Capture the cell that displays the provided text and extract its [X, Y] central coordinate. 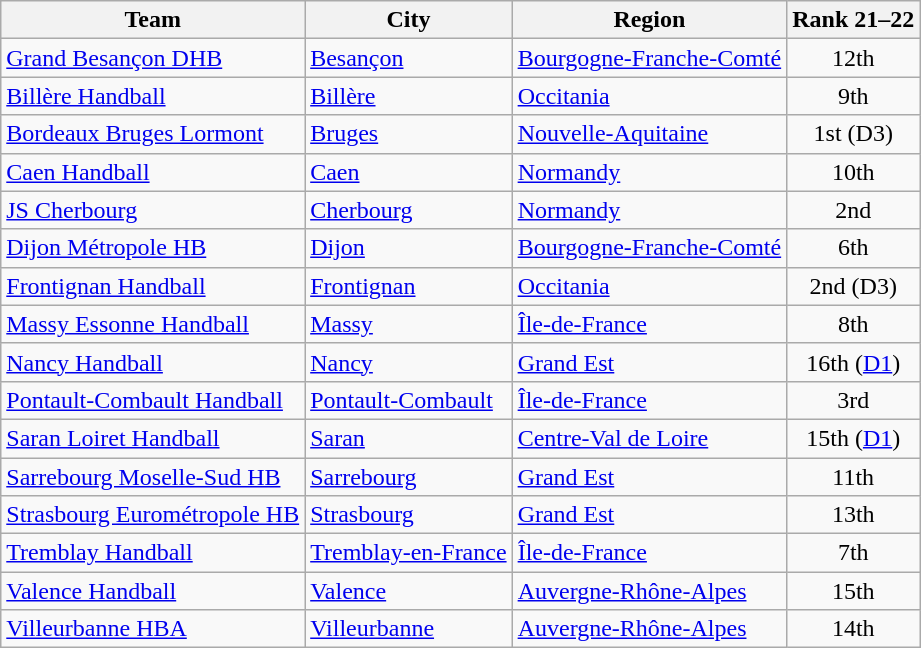
13th [854, 515]
Sarrebourg [408, 477]
Saran Loiret Handball [153, 438]
Massy Essonne Handball [153, 324]
Pontault-Combault Handball [153, 400]
Centre-Val de Loire [650, 438]
JS Cherbourg [153, 210]
1st (D3) [854, 134]
Grand Besançon DHB [153, 58]
Dijon Métropole HB [153, 248]
Nancy Handball [153, 362]
16th (D1) [854, 362]
Nancy [408, 362]
2nd [854, 210]
12th [854, 58]
City [408, 20]
15th (D1) [854, 438]
2nd (D3) [854, 286]
Frontignan Handball [153, 286]
Tremblay Handball [153, 553]
Caen [408, 172]
9th [854, 96]
Strasbourg Eurométropole HB [153, 515]
8th [854, 324]
10th [854, 172]
Saran [408, 438]
15th [854, 591]
Team [153, 20]
Bordeaux Bruges Lormont [153, 134]
Region [650, 20]
Massy [408, 324]
Valence [408, 591]
Villeurbanne [408, 629]
Billère Handball [153, 96]
Nouvelle-Aquitaine [650, 134]
Besançon [408, 58]
Sarrebourg Moselle-Sud HB [153, 477]
6th [854, 248]
Valence Handball [153, 591]
Frontignan [408, 286]
7th [854, 553]
Billère [408, 96]
Strasbourg [408, 515]
3rd [854, 400]
Pontault-Combault [408, 400]
Bruges [408, 134]
Villeurbanne HBA [153, 629]
Rank 21–22 [854, 20]
Cherbourg [408, 210]
Tremblay-en-France [408, 553]
Caen Handball [153, 172]
14th [854, 629]
Dijon [408, 248]
11th [854, 477]
